Locate the cell with the specified text and output its (X, Y) center coordinate. 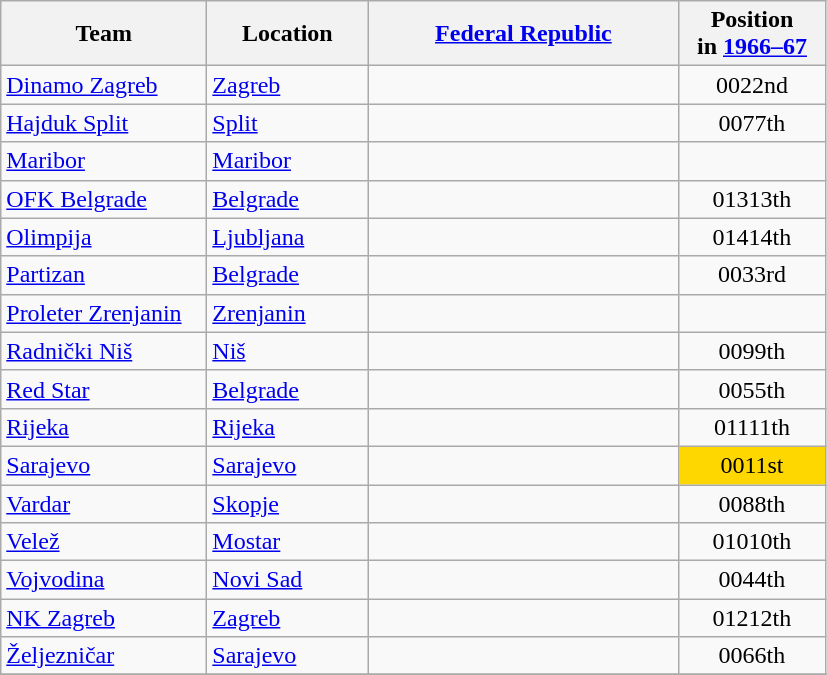
Hajduk Split (104, 123)
Novi Sad (288, 580)
Red Star (104, 389)
0011st (752, 465)
Dinamo Zagreb (104, 85)
0044th (752, 580)
Vojvodina (104, 580)
NK Zagreb (104, 618)
01111th (752, 427)
Proleter Zrenjanin (104, 313)
Zrenjanin (288, 313)
01313th (752, 199)
OFK Belgrade (104, 199)
Positionin 1966–67 (752, 34)
Niš (288, 351)
0066th (752, 656)
Split (288, 123)
Velež (104, 542)
0022nd (752, 85)
Team (104, 34)
Ljubljana (288, 237)
0099th (752, 351)
Federal Republic (524, 34)
01414th (752, 237)
Skopje (288, 503)
Olimpija (104, 237)
01212th (752, 618)
Mostar (288, 542)
Radnički Niš (104, 351)
Partizan (104, 275)
Location (288, 34)
0088th (752, 503)
01010th (752, 542)
0055th (752, 389)
Vardar (104, 503)
Željezničar (104, 656)
0077th (752, 123)
0033rd (752, 275)
